Scan for the cell matching the given text and deliver its (x, y) coordinate at center. 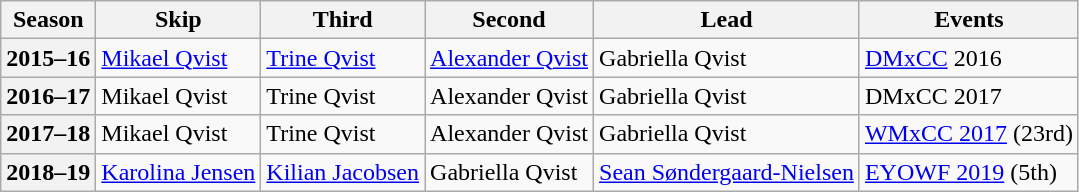
Season (48, 20)
Karolina Jensen (178, 172)
2018–19 (48, 172)
Sean Søndergaard-Nielsen (727, 172)
2017–18 (48, 134)
Second (510, 20)
WMxCC 2017 (23rd) (968, 134)
Skip (178, 20)
DMxCC 2016 (968, 58)
Kilian Jacobsen (343, 172)
EYOWF 2019 (5th) (968, 172)
Lead (727, 20)
Events (968, 20)
DMxCC 2017 (968, 96)
2015–16 (48, 58)
Third (343, 20)
2016–17 (48, 96)
